Return [x, y] of the center of cell containing provided text 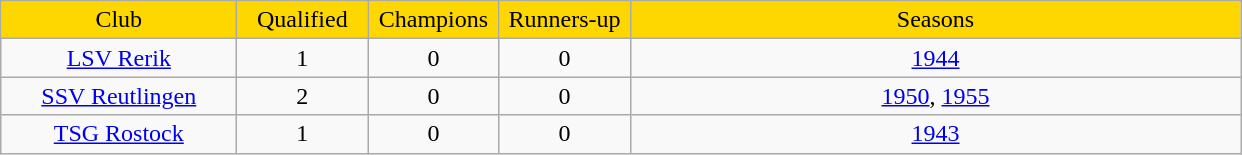
Qualified [302, 20]
Runners-up [564, 20]
LSV Rerik [119, 58]
Seasons [936, 20]
1950, 1955 [936, 96]
1944 [936, 58]
Champions [434, 20]
2 [302, 96]
SSV Reutlingen [119, 96]
Club [119, 20]
TSG Rostock [119, 134]
1943 [936, 134]
